Search for the cell housing the specified text and yield its [x, y] center coordinate. 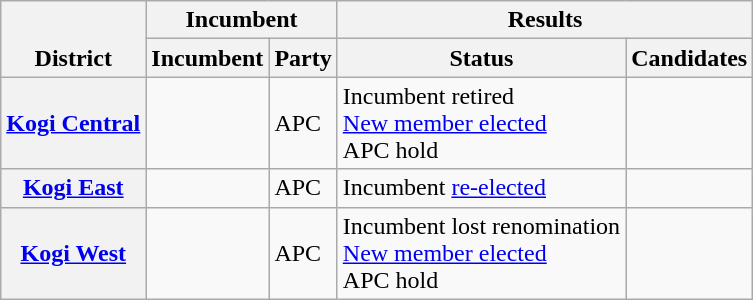
Party [303, 58]
Kogi West [74, 253]
Candidates [690, 58]
Incumbent retiredNew member electedAPC hold [481, 123]
Results [544, 20]
Kogi Central [74, 123]
Incumbent lost renominationNew member electedAPC hold [481, 253]
Incumbent re-elected [481, 188]
District [74, 39]
Kogi East [74, 188]
Status [481, 58]
